Capture the cell that displays the provided text and extract its [X, Y] central coordinate. 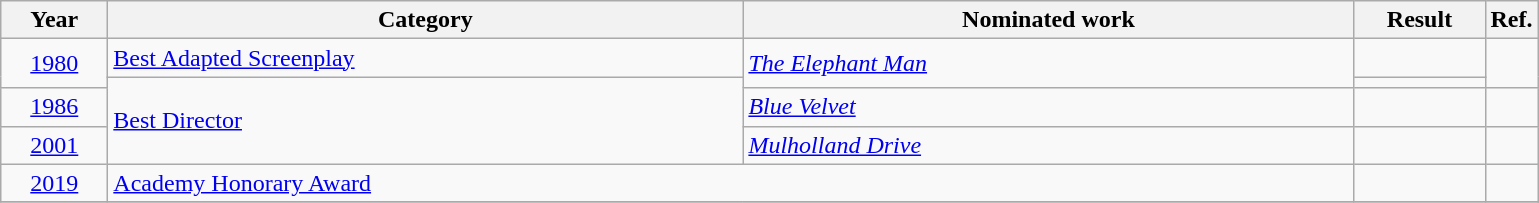
Nominated work [1048, 20]
2019 [54, 183]
1980 [54, 64]
Result [1420, 20]
Academy Honorary Award [731, 183]
Best Adapted Screenplay [426, 58]
Ref. [1512, 20]
Best Director [426, 120]
1986 [54, 107]
Blue Velvet [1048, 107]
Year [54, 20]
The Elephant Man [1048, 64]
2001 [54, 145]
Category [426, 20]
Mulholland Drive [1048, 145]
